For the text-containing cell, return its midpoint in [X, Y] coordinate format. 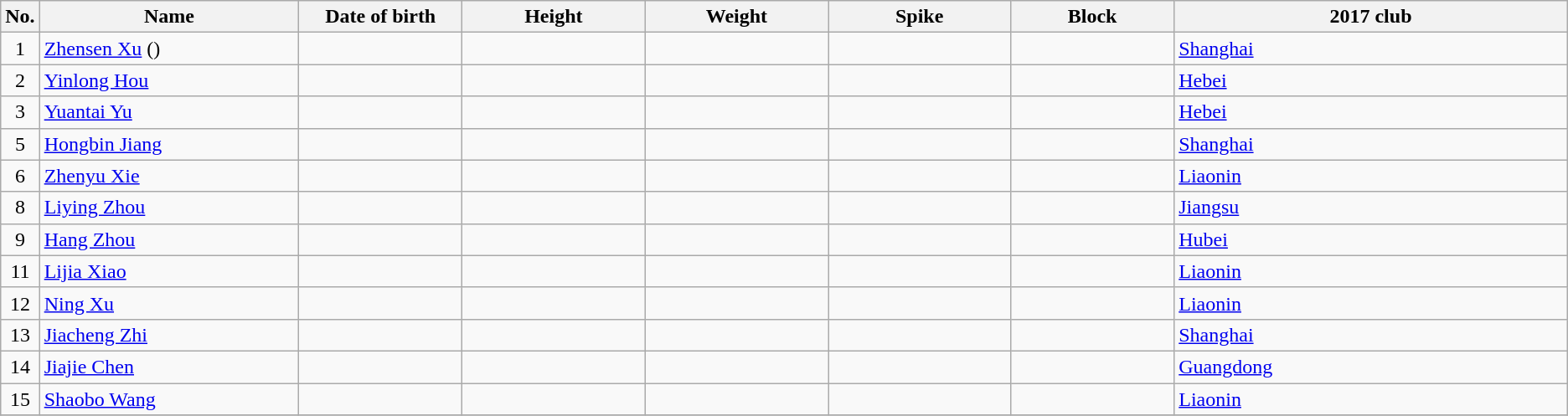
Spike [920, 17]
13 [20, 335]
Shaobo Wang [169, 399]
8 [20, 208]
3 [20, 112]
6 [20, 176]
Hubei [1371, 239]
Liying Zhou [169, 208]
Zhenyu Xie [169, 176]
Yuantai Yu [169, 112]
Height [554, 17]
No. [20, 17]
9 [20, 239]
15 [20, 399]
2017 club [1371, 17]
Name [169, 17]
Jiacheng Zhi [169, 335]
2 [20, 80]
Ning Xu [169, 303]
Zhensen Xu () [169, 49]
12 [20, 303]
Lijia Xiao [169, 271]
Jiangsu [1371, 208]
Yinlong Hou [169, 80]
Hang Zhou [169, 239]
1 [20, 49]
Block [1092, 17]
5 [20, 144]
14 [20, 367]
Guangdong [1371, 367]
Date of birth [380, 17]
Weight [737, 17]
11 [20, 271]
Hongbin Jiang [169, 144]
Jiajie Chen [169, 367]
